Find where the given text appears and provide that cell's center as (x, y) coordinate. 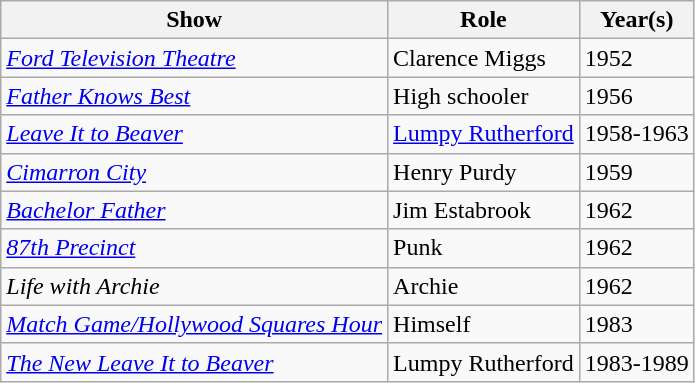
Role (484, 20)
87th Precinct (194, 248)
Match Game/Hollywood Squares Hour (194, 324)
Punk (484, 248)
1956 (636, 96)
Jim Estabrook (484, 210)
1983 (636, 324)
1959 (636, 172)
Year(s) (636, 20)
Show (194, 20)
1983-1989 (636, 362)
Ford Television Theatre (194, 58)
Life with Archie (194, 286)
Henry Purdy (484, 172)
Bachelor Father (194, 210)
Leave It to Beaver (194, 134)
Himself (484, 324)
High schooler (484, 96)
Clarence Miggs (484, 58)
The New Leave It to Beaver (194, 362)
Father Knows Best (194, 96)
Archie (484, 286)
1952 (636, 58)
Cimarron City (194, 172)
1958-1963 (636, 134)
